Provide the [x, y] coordinate of the cell's center where the given text is located.  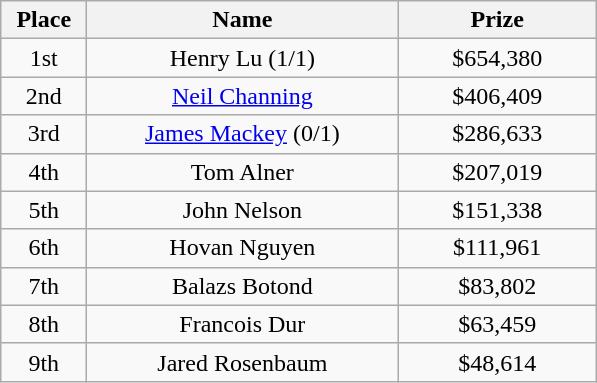
Balazs Botond [242, 286]
$654,380 [498, 58]
Francois Dur [242, 324]
$406,409 [498, 96]
Henry Lu (1/1) [242, 58]
9th [44, 362]
2nd [44, 96]
Tom Alner [242, 172]
$151,338 [498, 210]
Hovan Nguyen [242, 248]
$83,802 [498, 286]
James Mackey (0/1) [242, 134]
Prize [498, 20]
Neil Channing [242, 96]
$207,019 [498, 172]
$286,633 [498, 134]
Jared Rosenbaum [242, 362]
$111,961 [498, 248]
6th [44, 248]
1st [44, 58]
5th [44, 210]
8th [44, 324]
3rd [44, 134]
Place [44, 20]
$63,459 [498, 324]
Name [242, 20]
4th [44, 172]
John Nelson [242, 210]
$48,614 [498, 362]
7th [44, 286]
